Capture the cell that displays the provided text and extract its [x, y] central coordinate. 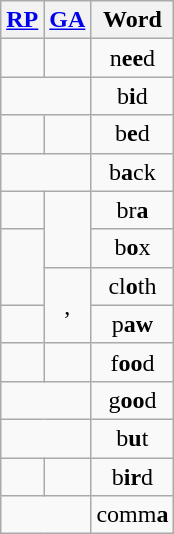
GA [68, 20]
bed [132, 134]
need [132, 58]
box [132, 248]
bird [132, 477]
bra [132, 210]
Word [132, 20]
good [132, 400]
cloth [132, 286]
, [68, 305]
RP [22, 20]
bid [132, 96]
paw [132, 324]
comma [132, 515]
back [132, 172]
food [132, 362]
but [132, 438]
